For the text-containing cell, return its midpoint in (x, y) coordinate format. 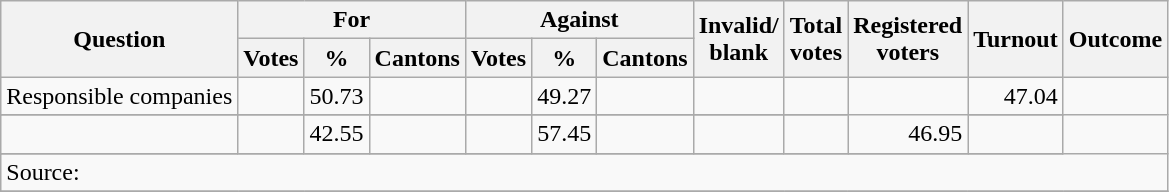
50.73 (336, 96)
57.45 (564, 134)
For (352, 20)
Source: (584, 172)
Outcome (1115, 39)
Turnout (1016, 39)
Totalvotes (816, 39)
Responsible companies (120, 96)
46.95 (908, 134)
Question (120, 39)
Against (579, 20)
Registeredvoters (908, 39)
Invalid/blank (738, 39)
49.27 (564, 96)
42.55 (336, 134)
47.04 (1016, 96)
